From the cell containing the given text, extract its center point as (X, Y) coordinate. 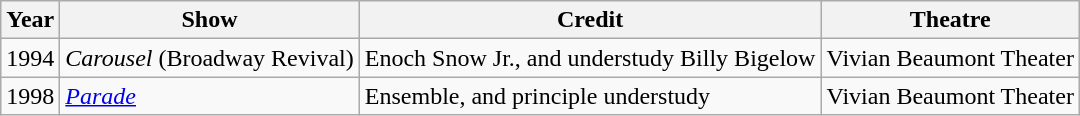
1994 (30, 58)
1998 (30, 96)
Parade (210, 96)
Theatre (950, 20)
Year (30, 20)
Show (210, 20)
Credit (590, 20)
Carousel (Broadway Revival) (210, 58)
Ensemble, and principle understudy (590, 96)
Enoch Snow Jr., and understudy Billy Bigelow (590, 58)
